Scan for the cell matching the given text and deliver its [x, y] coordinate at center. 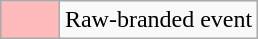
Raw-branded event [158, 20]
